For the text-containing cell, return its midpoint in (x, y) coordinate format. 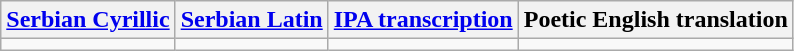
Serbian Latin (252, 20)
Serbian Cyrillic (88, 20)
IPA transcription (423, 20)
Poetic English translation (656, 20)
